Determine the (x, y) coordinate at the center of the cell enclosing the given text.  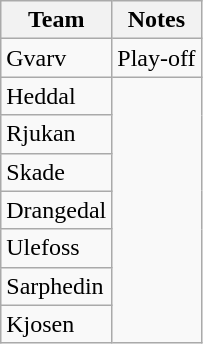
Skade (56, 172)
Play-off (156, 58)
Rjukan (56, 134)
Heddal (56, 96)
Notes (156, 20)
Sarphedin (56, 286)
Drangedal (56, 210)
Team (56, 20)
Gvarv (56, 58)
Ulefoss (56, 248)
Kjosen (56, 324)
